Search for the cell housing the specified text and yield its [x, y] center coordinate. 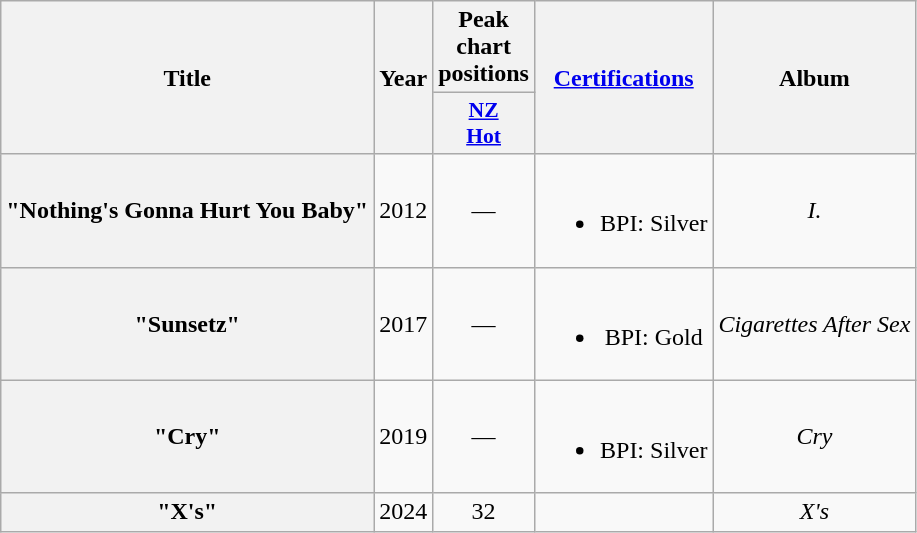
32 [484, 512]
"Sunsetz" [188, 324]
"Nothing's Gonna Hurt You Baby" [188, 210]
Album [814, 78]
Peak chart positions [484, 47]
Cigarettes After Sex [814, 324]
"Cry" [188, 436]
2012 [404, 210]
2017 [404, 324]
NZHot [484, 124]
2024 [404, 512]
X's [814, 512]
Year [404, 78]
Certifications [623, 78]
"X's" [188, 512]
Title [188, 78]
I. [814, 210]
BPI: Gold [623, 324]
2019 [404, 436]
Cry [814, 436]
